Return the [X, Y] coordinate for the center point of the cell that contains the specified text.  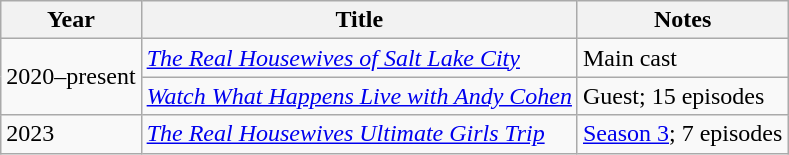
Main cast [682, 58]
Title [359, 20]
The Real Housewives Ultimate Girls Trip [359, 134]
2020–present [71, 77]
Guest; 15 episodes [682, 96]
Notes [682, 20]
The Real Housewives of Salt Lake City [359, 58]
Watch What Happens Live with Andy Cohen [359, 96]
Season 3; 7 episodes [682, 134]
Year [71, 20]
2023 [71, 134]
